Find where the given text appears and provide that cell's center as (x, y) coordinate. 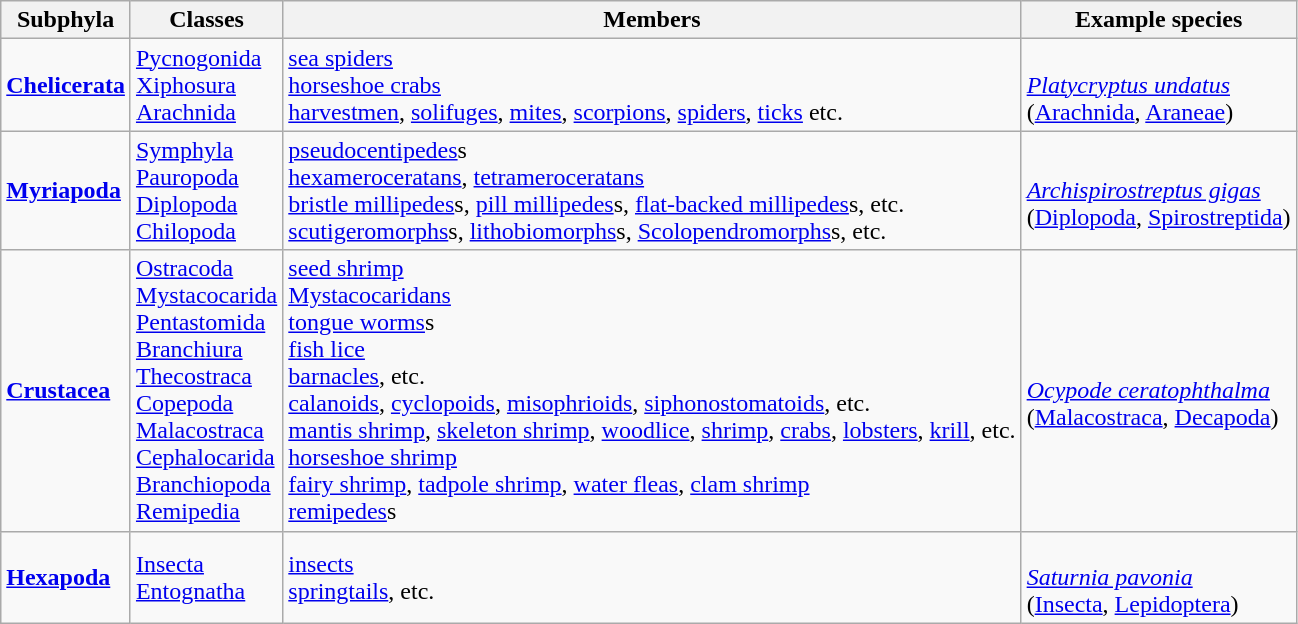
PycnogonidaXiphosuraArachnida (206, 85)
Ocypode ceratophthalma(Malacostraca, Decapoda) (1158, 390)
Members (652, 20)
Archispirostreptus gigas(Diplopoda, Spirostreptida) (1158, 190)
Chelicerata (66, 85)
SymphylaPauropodaDiplopodaChilopoda (206, 190)
Saturnia pavonia(Insecta, Lepidoptera) (1158, 577)
Crustacea (66, 390)
Myriapoda (66, 190)
Platycryptus undatus(Arachnida, Araneae) (1158, 85)
insectsspringtails, etc. (652, 577)
OstracodaMystacocaridaPentastomidaBranchiuraThecostracaCopepodaMalacostracaCephalocaridaBranchiopodaRemipedia (206, 390)
Classes (206, 20)
Subphyla (66, 20)
Example species (1158, 20)
InsectaEntognatha (206, 577)
Hexapoda (66, 577)
sea spidershorseshoe crabsharvestmen, solifuges, mites, scorpions, spiders, ticks etc. (652, 85)
